Search for the cell housing the specified text and yield its (X, Y) center coordinate. 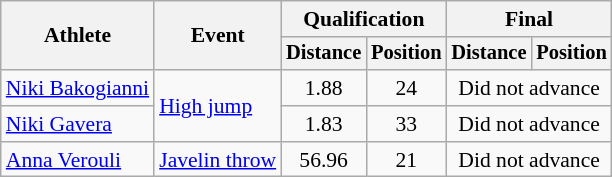
Niki Bakogianni (78, 88)
1.88 (324, 88)
High jump (218, 106)
Event (218, 36)
33 (406, 124)
1.83 (324, 124)
Qualification (364, 19)
Athlete (78, 36)
Final (528, 19)
Niki Gavera (78, 124)
24 (406, 88)
